Capture the cell that displays the provided text and extract its (x, y) central coordinate. 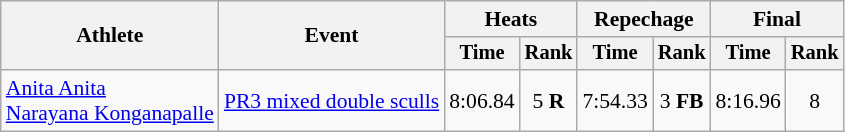
Anita AnitaNarayana Konganapalle (110, 100)
8:06.84 (482, 100)
Event (332, 36)
7:54.33 (614, 100)
PR3 mixed double sculls (332, 100)
3 FB (682, 100)
8:16.96 (748, 100)
Final (776, 19)
8 (815, 100)
5 R (549, 100)
Athlete (110, 36)
Heats (510, 19)
Repechage (644, 19)
